Identify which cell holds the provided text, then report its [X, Y] central coordinate. 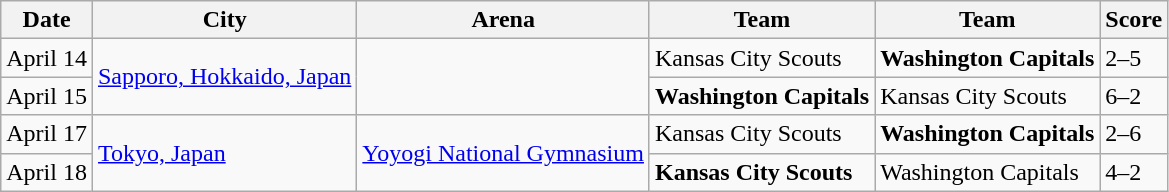
2–6 [1134, 134]
April 18 [47, 172]
April 17 [47, 134]
Tokyo, Japan [224, 153]
April 15 [47, 96]
4–2 [1134, 172]
6–2 [1134, 96]
Sapporo, Hokkaido, Japan [224, 77]
Yoyogi National Gymnasium [504, 153]
Arena [504, 20]
City [224, 20]
Date [47, 20]
April 14 [47, 58]
Score [1134, 20]
2–5 [1134, 58]
